Search for the cell housing the specified text and yield its [x, y] center coordinate. 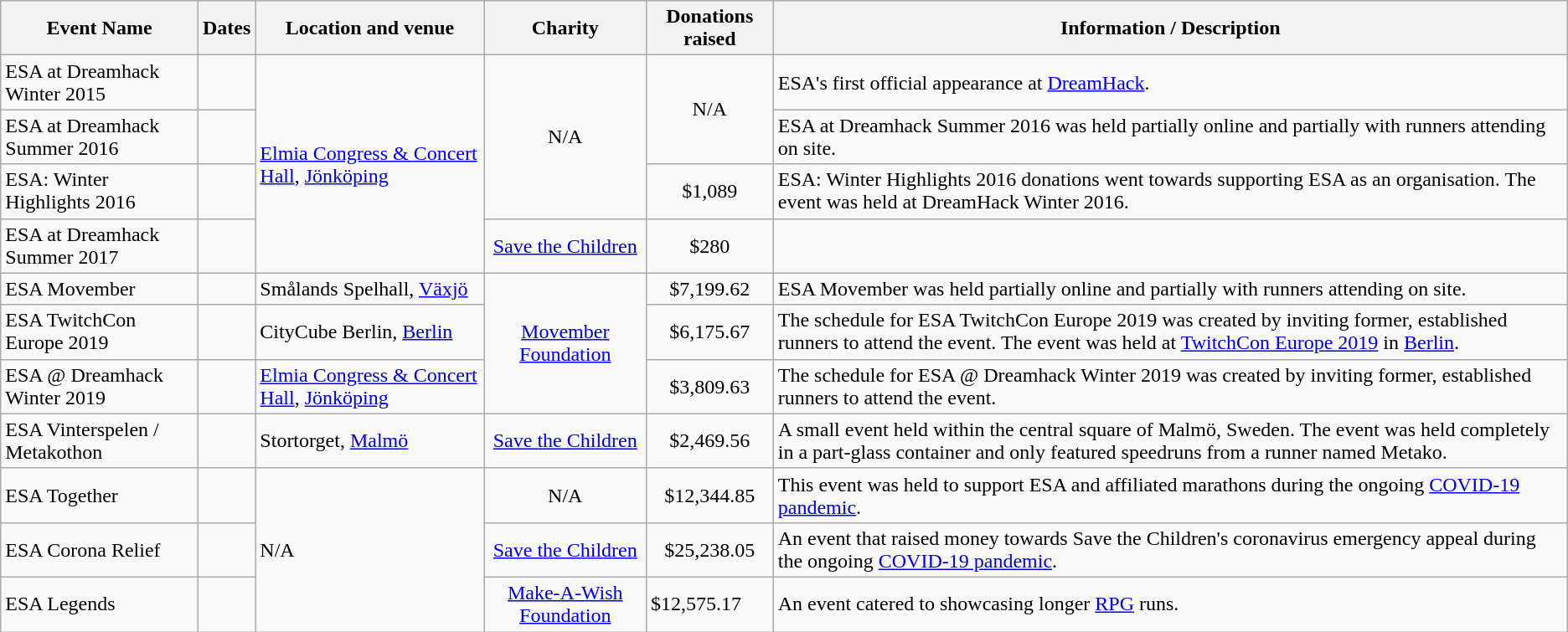
ESA Together [100, 496]
CityCube Berlin, Berlin [370, 331]
ESA TwitchCon Europe 2019 [100, 331]
$280 [709, 246]
$1,089 [709, 191]
Make-A-Wish Foundation [565, 604]
ESA at Dreamhack Summer 2016 [100, 137]
ESA: Winter Highlights 2016 donations went towards supporting ESA as an organisation. The event was held at DreamHack Winter 2016. [1170, 191]
Event Name [100, 28]
An event catered to showcasing longer RPG runs. [1170, 604]
An event that raised money towards Save the Children's coronavirus emergency appeal during the ongoing COVID-19 pandemic. [1170, 549]
Movember Foundation [565, 343]
$3,809.63 [709, 387]
ESA Movember [100, 289]
$7,199.62 [709, 289]
ESA's first official appearance at DreamHack. [1170, 82]
$25,238.05 [709, 549]
ESA Movember was held partially online and partially with runners attending on site. [1170, 289]
ESA Corona Relief [100, 549]
ESA at Dreamhack Summer 2016 was held partially online and partially with runners attending on site. [1170, 137]
Information / Description [1170, 28]
Stortorget, Malmö [370, 440]
ESA Vinterspelen / Metakothon [100, 440]
Donations raised [709, 28]
ESA at Dreamhack Winter 2015 [100, 82]
ESA Legends [100, 604]
The schedule for ESA @ Dreamhack Winter 2019 was created by inviting former, established runners to attend the event. [1170, 387]
ESA: Winter Highlights 2016 [100, 191]
This event was held to support ESA and affiliated marathons during the ongoing COVID-19 pandemic. [1170, 496]
Location and venue [370, 28]
$12,575.17 [709, 604]
Charity [565, 28]
$12,344.85 [709, 496]
Dates [226, 28]
ESA at Dreamhack Summer 2017 [100, 246]
$6,175.67 [709, 331]
$2,469.56 [709, 440]
ESA @ Dreamhack Winter 2019 [100, 387]
Smålands Spelhall, Växjö [370, 289]
